For the text-containing cell, return its midpoint in [x, y] coordinate format. 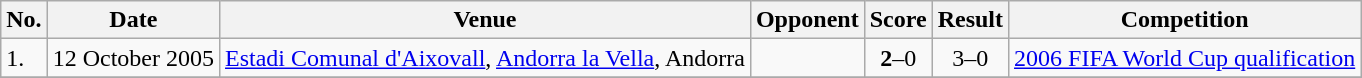
Venue [486, 20]
Opponent [807, 20]
Competition [1185, 20]
3–0 [970, 58]
Date [133, 20]
1. [24, 58]
12 October 2005 [133, 58]
Result [970, 20]
Estadi Comunal d'Aixovall, Andorra la Vella, Andorra [486, 58]
Score [898, 20]
2006 FIFA World Cup qualification [1185, 58]
No. [24, 20]
2–0 [898, 58]
